For the text-containing cell, return its midpoint in [x, y] coordinate format. 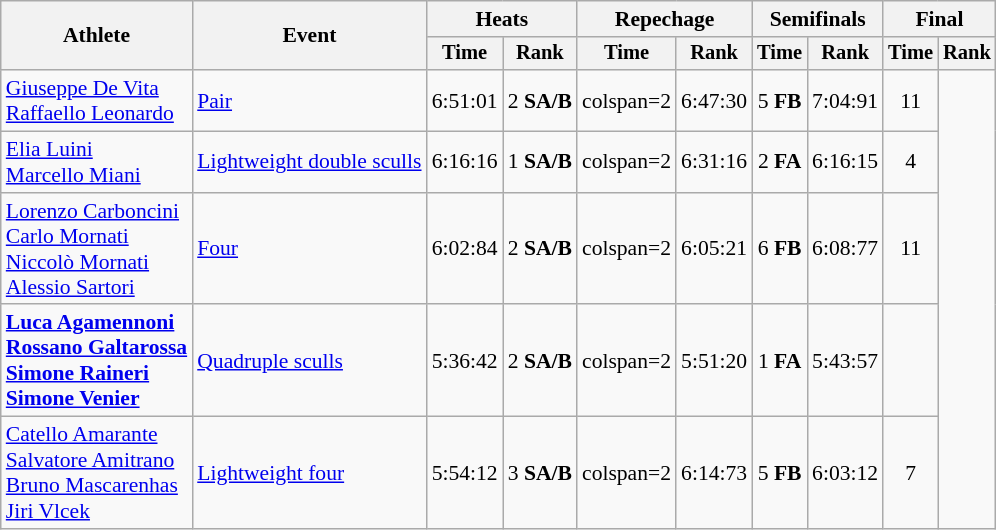
6:16:16 [465, 162]
Luca AgamennoniRossano GaltarossaSimone RaineriSimone Venier [96, 361]
Final [939, 19]
Heats [502, 19]
3 SA/B [540, 473]
Four [309, 249]
7 [910, 473]
Quadruple sculls [309, 361]
Lightweight double sculls [309, 162]
4 [910, 162]
6:31:16 [714, 162]
6 FB [780, 249]
Pair [309, 100]
5:51:20 [714, 361]
Athlete [96, 36]
Lorenzo CarbonciniCarlo MornatiNiccolò MornatiAlessio Sartori [96, 249]
2 FA [780, 162]
6:47:30 [714, 100]
1 FA [780, 361]
6:03:12 [845, 473]
Event [309, 36]
5:36:42 [465, 361]
Catello AmaranteSalvatore AmitranoBruno MascarenhasJiri Vlcek [96, 473]
Repechage [664, 19]
6:02:84 [465, 249]
5:54:12 [465, 473]
6:16:15 [845, 162]
5:43:57 [845, 361]
Giuseppe De VitaRaffaello Leonardo [96, 100]
Elia LuiniMarcello Miani [96, 162]
7:04:91 [845, 100]
6:05:21 [714, 249]
6:51:01 [465, 100]
6:08:77 [845, 249]
Lightweight four [309, 473]
6:14:73 [714, 473]
1 SA/B [540, 162]
Semifinals [818, 19]
